Identify which cell holds the provided text, then report its (x, y) central coordinate. 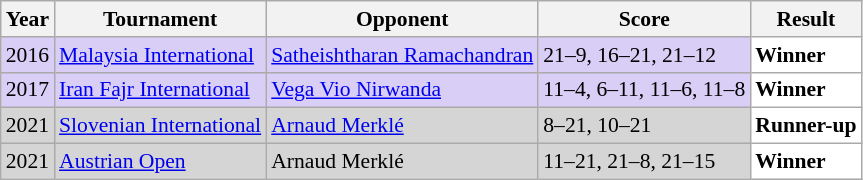
8–21, 10–21 (644, 126)
2016 (28, 55)
11–21, 21–8, 21–15 (644, 162)
Slovenian International (160, 126)
21–9, 16–21, 21–12 (644, 55)
Runner-up (806, 126)
Austrian Open (160, 162)
Satheishtharan Ramachandran (402, 55)
Iran Fajr International (160, 90)
Vega Vio Nirwanda (402, 90)
Malaysia International (160, 55)
Year (28, 19)
Score (644, 19)
11–4, 6–11, 11–6, 11–8 (644, 90)
2017 (28, 90)
Opponent (402, 19)
Tournament (160, 19)
Result (806, 19)
